Locate the cell with the specified text and output its [x, y] center coordinate. 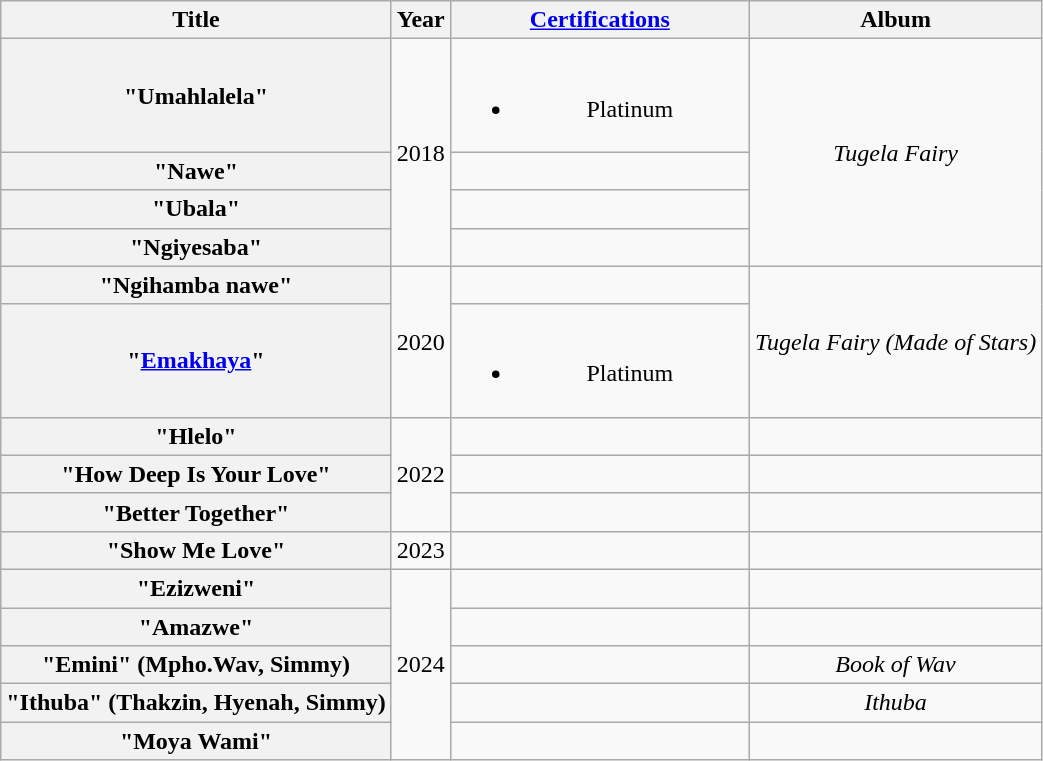
Certifications [600, 20]
"Ithuba" (Thakzin, Hyenah, Simmy) [196, 703]
"Show Me Love" [196, 550]
2020 [420, 342]
Album [895, 20]
Title [196, 20]
2024 [420, 664]
"Hlelo" [196, 436]
"Emini" (Mpho.Wav, Simmy) [196, 665]
"Umahlalela" [196, 96]
"Moya Wami" [196, 741]
"Amazwe" [196, 627]
Tugela Fairy (Made of Stars) [895, 342]
2023 [420, 550]
Tugela Fairy [895, 152]
2022 [420, 474]
"Nawe" [196, 171]
"Ubala" [196, 209]
Year [420, 20]
"Better Together" [196, 512]
"Ezizweni" [196, 588]
2018 [420, 152]
"Ngiyesaba" [196, 247]
Ithuba [895, 703]
Book of Wav [895, 665]
"Emakhaya" [196, 360]
"Ngihamba nawe" [196, 285]
"How Deep Is Your Love" [196, 474]
